Identify which cell holds the provided text, then report its (x, y) central coordinate. 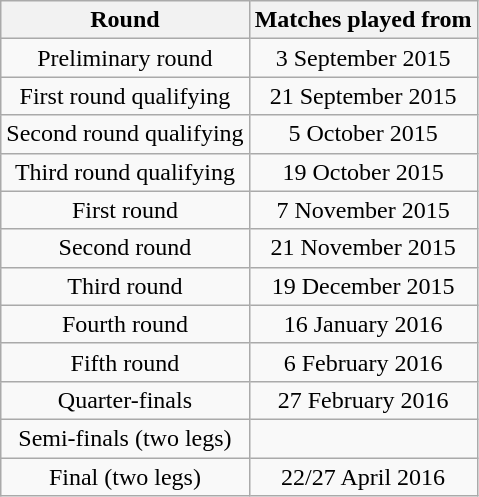
21 September 2015 (363, 96)
Quarter-finals (125, 400)
Final (two legs) (125, 477)
Semi-finals (two legs) (125, 438)
16 January 2016 (363, 324)
19 December 2015 (363, 286)
27 February 2016 (363, 400)
7 November 2015 (363, 210)
19 October 2015 (363, 172)
First round qualifying (125, 96)
22/27 April 2016 (363, 477)
Second round qualifying (125, 134)
5 October 2015 (363, 134)
21 November 2015 (363, 248)
First round (125, 210)
3 September 2015 (363, 58)
Third round qualifying (125, 172)
Round (125, 20)
Fifth round (125, 362)
Second round (125, 248)
Fourth round (125, 324)
Preliminary round (125, 58)
Third round (125, 286)
Matches played from (363, 20)
6 February 2016 (363, 362)
